From the cell containing the given text, extract its center point as (x, y) coordinate. 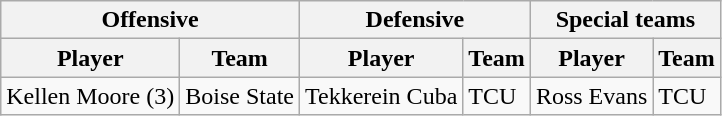
Offensive (150, 20)
Tekkerein Cuba (380, 96)
Kellen Moore (3) (90, 96)
Boise State (240, 96)
Ross Evans (591, 96)
Special teams (625, 20)
Defensive (414, 20)
